Extract the [X, Y] coordinate from the center of the cell holding the provided text.  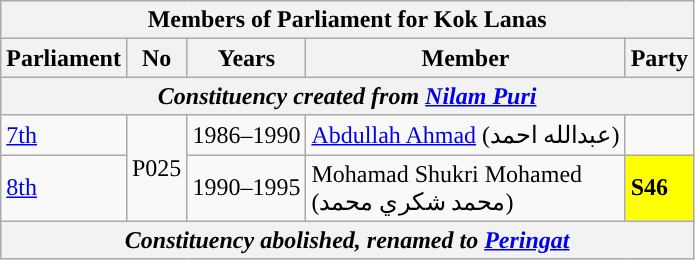
Member [466, 58]
P025 [156, 168]
Parliament [64, 58]
Constituency abolished, renamed to Peringat [348, 240]
Constituency created from Nilam Puri [348, 96]
Abdullah Ahmad (عبدالله احمد) [466, 135]
8th [64, 188]
Years [246, 58]
1986–1990 [246, 135]
7th [64, 135]
Mohamad Shukri Mohamed (محمد شكري محمد) [466, 188]
1990–1995 [246, 188]
S46 [659, 188]
Party [659, 58]
Members of Parliament for Kok Lanas [348, 20]
No [156, 58]
